Find where the given text appears and provide that cell's center as [X, Y] coordinate. 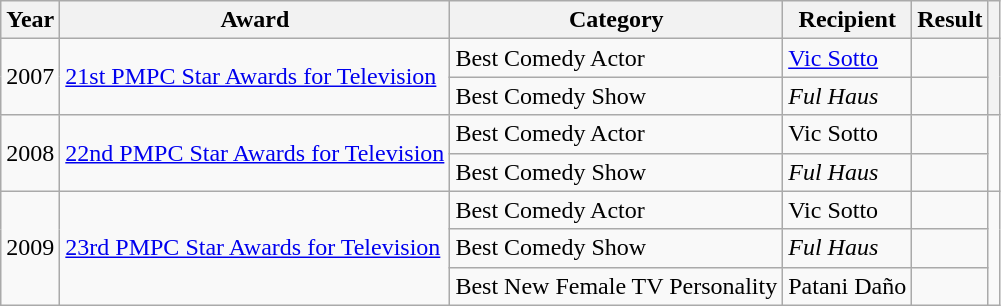
Category [616, 20]
Patani Daño [848, 286]
22nd PMPC Star Awards for Television [255, 153]
Result [950, 20]
2009 [30, 248]
23rd PMPC Star Awards for Television [255, 248]
2008 [30, 153]
Award [255, 20]
2007 [30, 77]
Recipient [848, 20]
21st PMPC Star Awards for Television [255, 77]
Year [30, 20]
Best New Female TV Personality [616, 286]
